For the text-containing cell, return its midpoint in (X, Y) coordinate format. 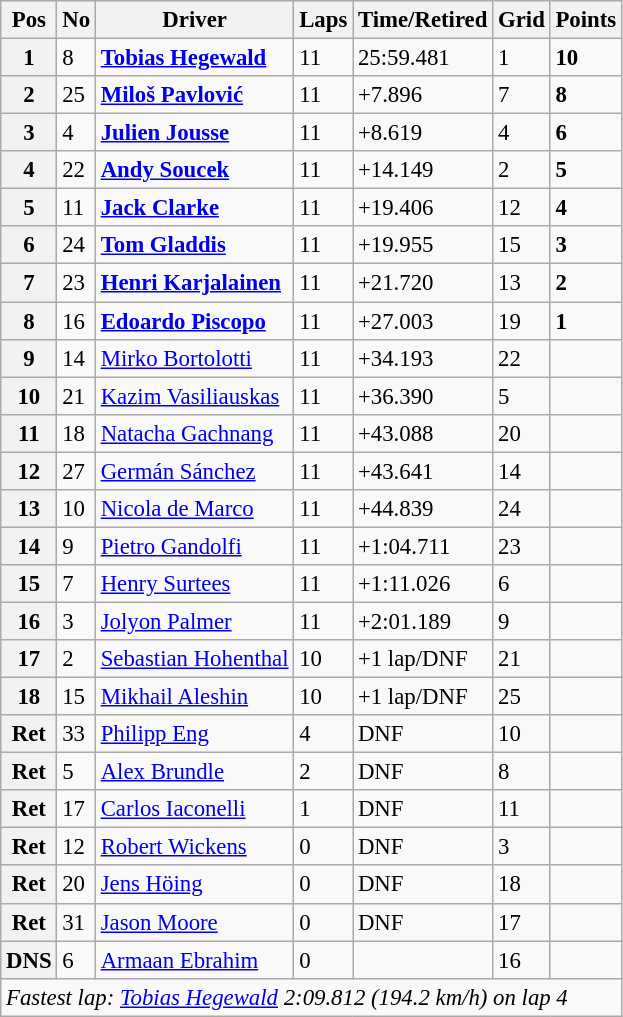
Alex Brundle (194, 772)
Tobias Hegewald (194, 58)
No (76, 20)
+2:01.189 (423, 621)
Edoardo Piscopo (194, 321)
+19.406 (423, 208)
Andy Soucek (194, 170)
Jolyon Palmer (194, 621)
Time/Retired (423, 20)
Jack Clarke (194, 208)
Carlos Iaconelli (194, 809)
+8.619 (423, 133)
Jason Moore (194, 922)
Sebastian Hohenthal (194, 659)
+21.720 (423, 283)
Henri Karjalainen (194, 283)
Robert Wickens (194, 847)
Grid (522, 20)
Pietro Gandolfi (194, 546)
+27.003 (423, 321)
+43.088 (423, 433)
Points (586, 20)
Mirko Bortolotti (194, 358)
Tom Gladdis (194, 245)
DNS (29, 960)
27 (76, 471)
+1:04.711 (423, 546)
+1:11.026 (423, 584)
Henry Surtees (194, 584)
Nicola de Marco (194, 509)
+43.641 (423, 471)
+7.896 (423, 95)
Pos (29, 20)
Philipp Eng (194, 734)
+34.193 (423, 358)
Fastest lap: Tobias Hegewald 2:09.812 (194.2 km/h) on lap 4 (312, 997)
+44.839 (423, 509)
Kazim Vasiliauskas (194, 396)
+19.955 (423, 245)
Mikhail Aleshin (194, 697)
25:59.481 (423, 58)
Armaan Ebrahim (194, 960)
19 (522, 321)
Miloš Pavlović (194, 95)
Jens Höing (194, 885)
33 (76, 734)
+36.390 (423, 396)
Natacha Gachnang (194, 433)
Julien Jousse (194, 133)
Driver (194, 20)
+14.149 (423, 170)
Laps (324, 20)
31 (76, 922)
Germán Sánchez (194, 471)
